From the cell containing the given text, extract its center point as (x, y) coordinate. 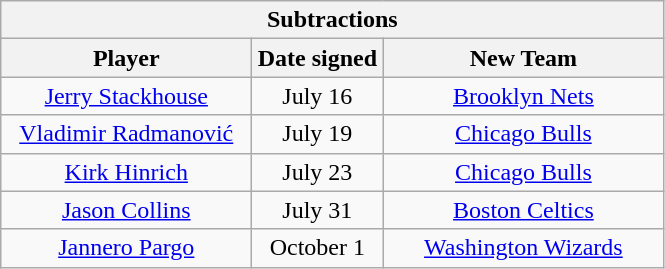
Jerry Stackhouse (126, 96)
Boston Celtics (524, 210)
Kirk Hinrich (126, 172)
July 23 (318, 172)
Player (126, 58)
New Team (524, 58)
Vladimir Radmanović (126, 134)
Jannero Pargo (126, 248)
October 1 (318, 248)
Subtractions (332, 20)
Date signed (318, 58)
Brooklyn Nets (524, 96)
July 16 (318, 96)
July 31 (318, 210)
Jason Collins (126, 210)
Washington Wizards (524, 248)
July 19 (318, 134)
